Locate the cell with the specified text and output its (X, Y) center coordinate. 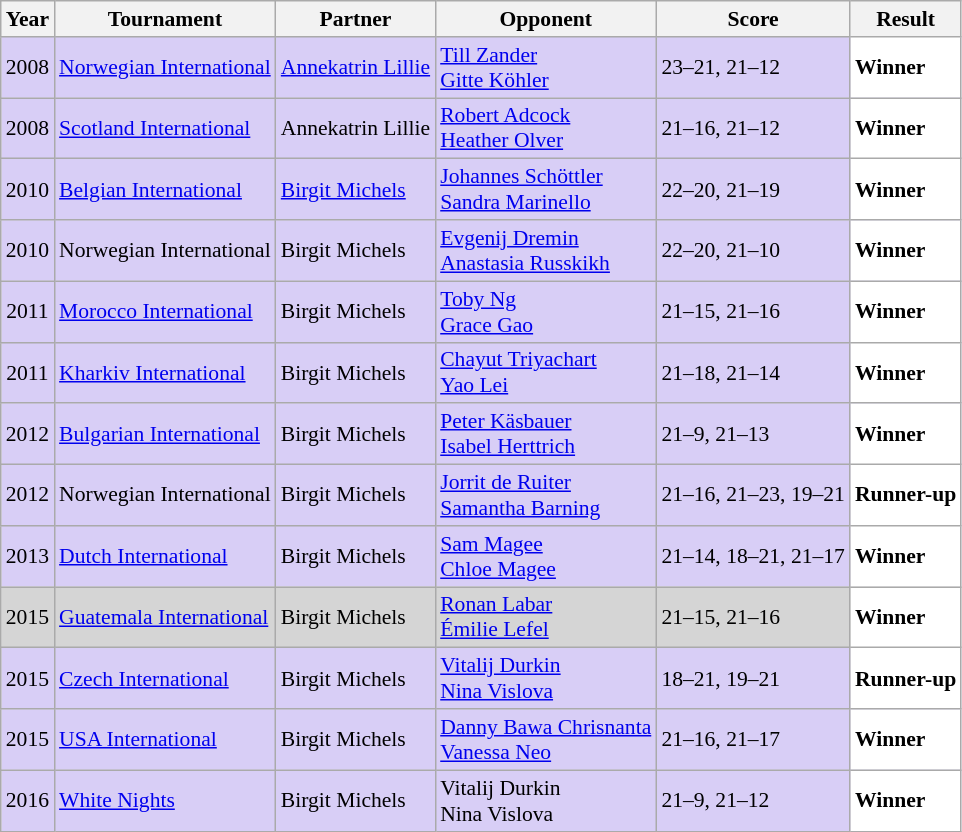
Chayut Triyachart Yao Lei (546, 372)
Jorrit de Ruiter Samantha Barning (546, 496)
Scotland International (165, 128)
23–21, 21–12 (753, 68)
Score (753, 19)
18–21, 19–21 (753, 678)
21–16, 21–12 (753, 128)
Dutch International (165, 556)
Belgian International (165, 190)
Robert Adcock Heather Olver (546, 128)
Guatemala International (165, 618)
21–18, 21–14 (753, 372)
Year (28, 19)
Tournament (165, 19)
USA International (165, 740)
21–14, 18–21, 21–17 (753, 556)
Ronan Labar Émilie Lefel (546, 618)
22–20, 21–10 (753, 250)
21–16, 21–17 (753, 740)
2016 (28, 800)
Czech International (165, 678)
Result (906, 19)
Peter Käsbauer Isabel Herttrich (546, 434)
22–20, 21–19 (753, 190)
Morocco International (165, 312)
White Nights (165, 800)
Opponent (546, 19)
Johannes Schöttler Sandra Marinello (546, 190)
Toby Ng Grace Gao (546, 312)
21–9, 21–13 (753, 434)
21–9, 21–12 (753, 800)
Partner (356, 19)
Kharkiv International (165, 372)
2013 (28, 556)
21–16, 21–23, 19–21 (753, 496)
Till Zander Gitte Köhler (546, 68)
Danny Bawa Chrisnanta Vanessa Neo (546, 740)
Bulgarian International (165, 434)
Evgenij Dremin Anastasia Russkikh (546, 250)
Sam Magee Chloe Magee (546, 556)
